Return the (X, Y) coordinate for the center point of the cell that contains the specified text.  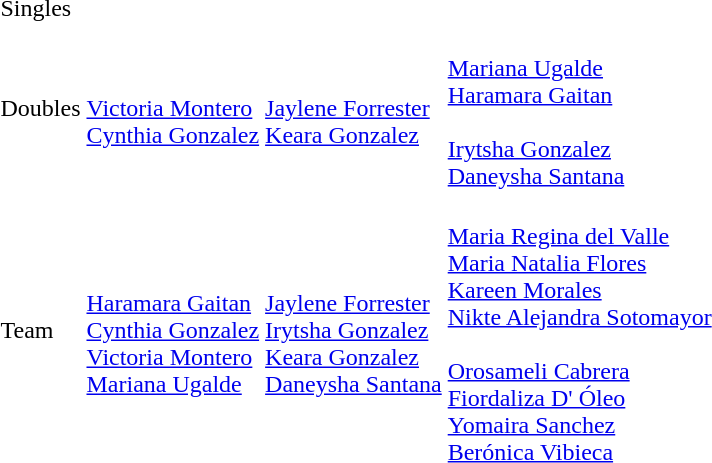
Victoria MonteroCynthia Gonzalez (173, 108)
Jaylene ForresterKeara Gonzalez (354, 108)
